Determine the [x, y] coordinate at the center of the cell enclosing the given text.  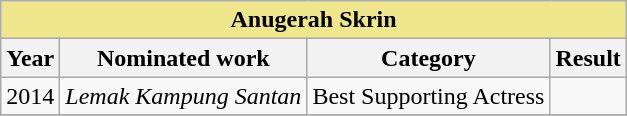
Best Supporting Actress [428, 96]
Result [588, 58]
2014 [30, 96]
Anugerah Skrin [314, 20]
Category [428, 58]
Lemak Kampung Santan [184, 96]
Year [30, 58]
Nominated work [184, 58]
